Scan for the cell matching the given text and deliver its [x, y] coordinate at center. 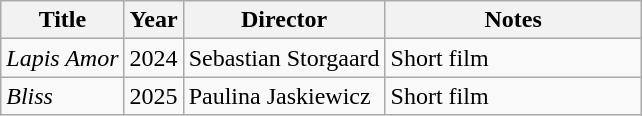
Bliss [62, 96]
Year [154, 20]
Sebastian Storgaard [284, 58]
Lapis Amor [62, 58]
Title [62, 20]
Paulina Jaskiewicz [284, 96]
2025 [154, 96]
Director [284, 20]
Notes [513, 20]
2024 [154, 58]
